For the text-containing cell, return its midpoint in (x, y) coordinate format. 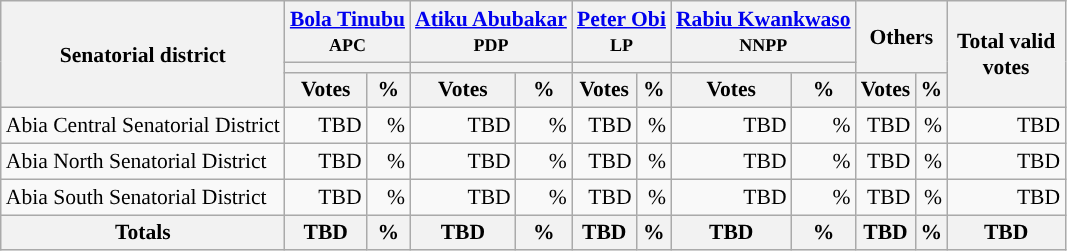
Senatorial district (143, 54)
Abia North Senatorial District (143, 162)
Peter ObiLP (622, 32)
Abia Central Senatorial District (143, 126)
Others (902, 36)
Total valid votes (1006, 54)
Atiku AbubakarPDP (491, 32)
Abia South Senatorial District (143, 197)
Rabiu KwankwasoNNPP (764, 32)
Bola TinubuAPC (348, 32)
Totals (143, 233)
